From the cell containing the given text, extract its center point as [X, Y] coordinate. 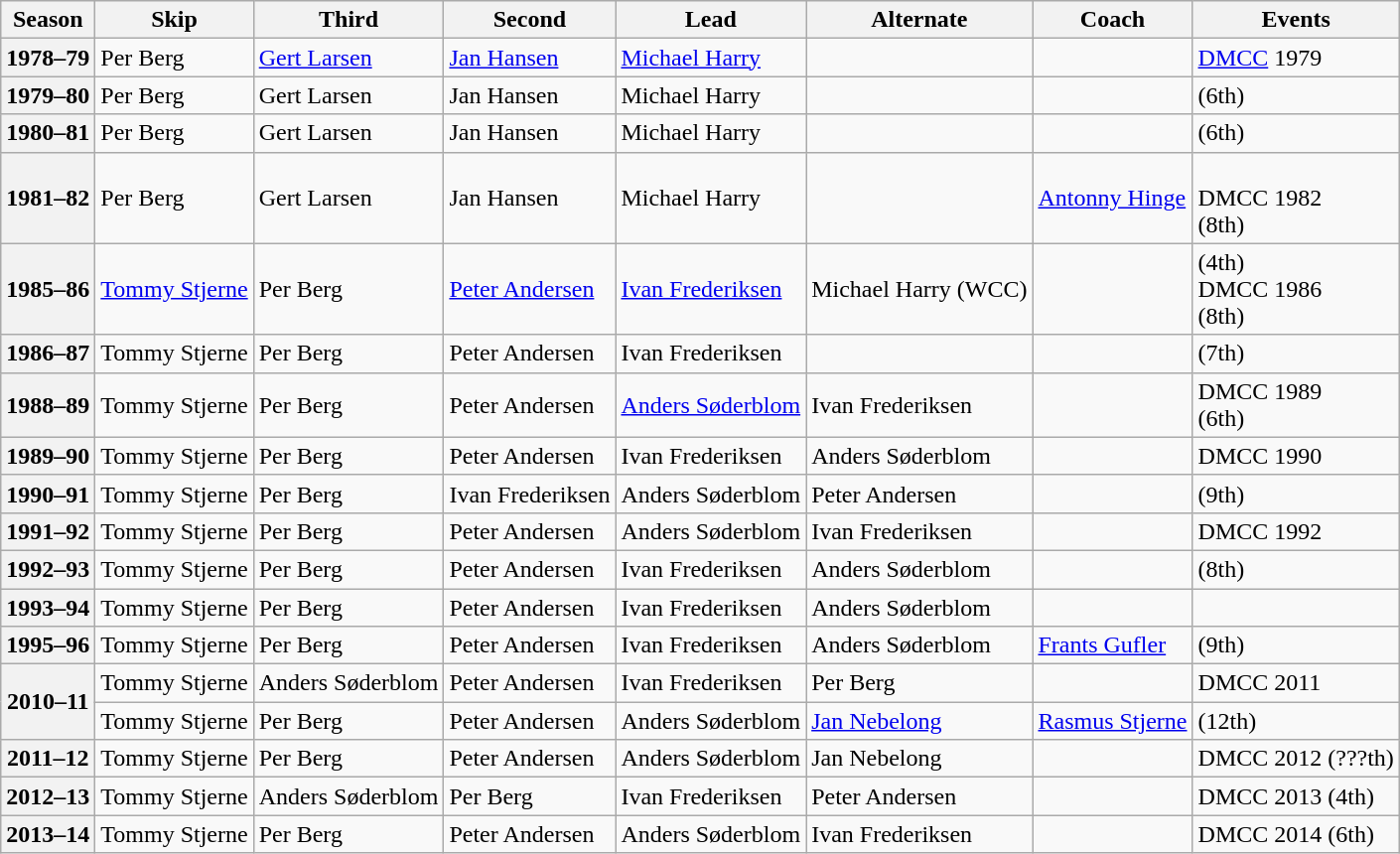
1989–90 [48, 456]
Events [1296, 20]
Lead [711, 20]
Season [48, 20]
DMCC 1989 (6th) [1296, 405]
DMCC 2012 (???th) [1296, 759]
1981–82 [48, 198]
DMCC 1979 [1296, 58]
1979–80 [48, 95]
Michael Harry (WCC) [919, 289]
1980–81 [48, 133]
Frants Gufler [1112, 645]
Third [349, 20]
1988–89 [48, 405]
1985–86 [48, 289]
DMCC 1982 (8th) [1296, 198]
1978–79 [48, 58]
Rasmus Stjerne [1112, 721]
DMCC 1990 [1296, 456]
2011–12 [48, 759]
(7th) [1296, 354]
DMCC 2011 [1296, 683]
Alternate [919, 20]
1990–91 [48, 494]
Coach [1112, 20]
2010–11 [48, 702]
Second [530, 20]
DMCC 1992 [1296, 531]
1986–87 [48, 354]
(12th) [1296, 721]
DMCC 2013 (4th) [1296, 796]
DMCC 2014 (6th) [1296, 834]
Skip [175, 20]
1992–93 [48, 569]
1995–96 [48, 645]
2012–13 [48, 796]
(8th) [1296, 569]
Antonny Hinge [1112, 198]
1991–92 [48, 531]
1993–94 [48, 607]
2013–14 [48, 834]
(4th)DMCC 1986 (8th) [1296, 289]
